Locate the cell with the specified text and output its [X, Y] center coordinate. 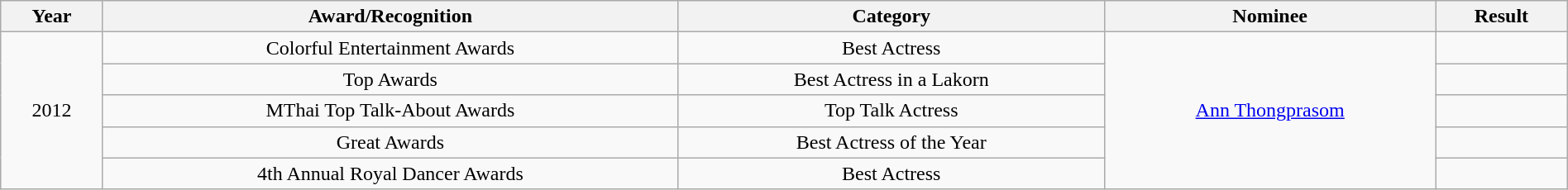
MThai Top Talk-About Awards [390, 111]
Colorful Entertainment Awards [390, 48]
Ann Thongprasom [1270, 111]
Best Actress of the Year [892, 142]
Nominee [1270, 17]
Award/Recognition [390, 17]
Category [892, 17]
2012 [51, 111]
Top Talk Actress [892, 111]
4th Annual Royal Dancer Awards [390, 173]
Best Actress in a Lakorn [892, 79]
Result [1502, 17]
Year [51, 17]
Great Awards [390, 142]
Top Awards [390, 79]
